From the cell containing the given text, extract its center point as [x, y] coordinate. 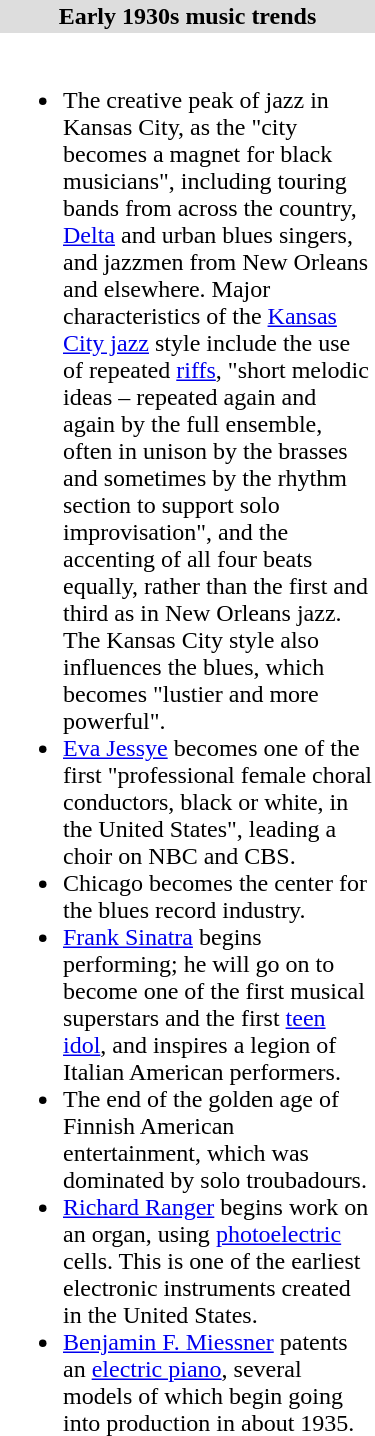
Early 1930s music trends [188, 16]
